Output the [x, y] coordinate of the center of the cell containing the given text.  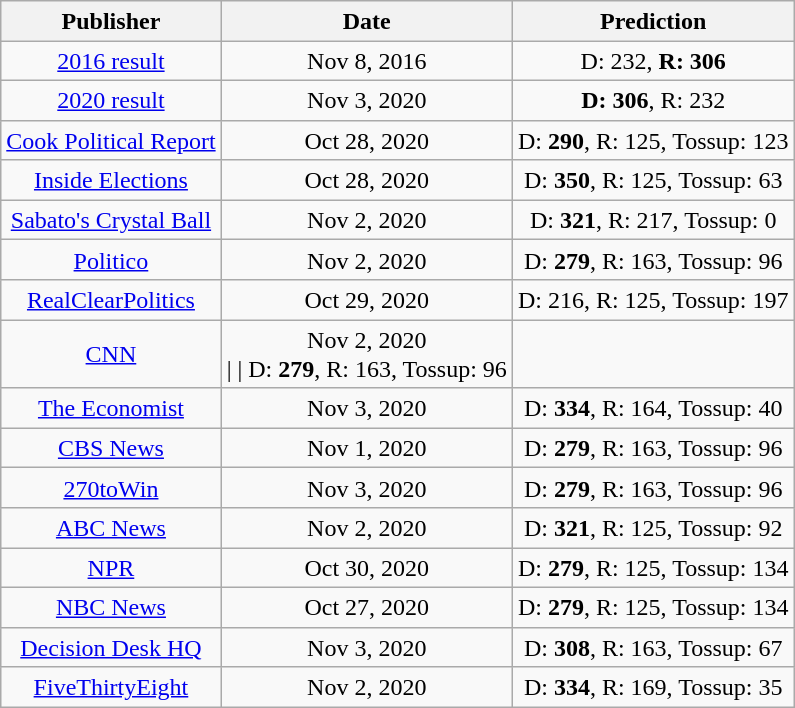
ABC News [111, 528]
Nov 1, 2020 [366, 448]
2020 result [111, 100]
Cook Political Report [111, 140]
CNN [111, 354]
D: 321, R: 125, Tossup: 92 [653, 528]
CBS News [111, 448]
Publisher [111, 21]
Oct 27, 2020 [366, 607]
Oct 30, 2020 [366, 568]
D: 306, R: 232 [653, 100]
NPR [111, 568]
D: 334, R: 164, Tossup: 40 [653, 408]
D: 321, R: 217, Tossup: 0 [653, 220]
2016 result [111, 61]
D: 232, R: 306 [653, 61]
RealClearPolitics [111, 300]
Sabato's Crystal Ball [111, 220]
Nov 8, 2016 [366, 61]
D: 308, R: 163, Tossup: 67 [653, 647]
Prediction [653, 21]
D: 334, R: 169, Tossup: 35 [653, 687]
D: 216, R: 125, Tossup: 197 [653, 300]
Politico [111, 260]
Oct 29, 2020 [366, 300]
Date [366, 21]
D: 290, R: 125, Tossup: 123 [653, 140]
Nov 2, 2020| | D: 279, R: 163, Tossup: 96 [366, 354]
270toWin [111, 488]
FiveThirtyEight [111, 687]
Decision Desk HQ [111, 647]
NBC News [111, 607]
D: 350, R: 125, Tossup: 63 [653, 180]
The Economist [111, 408]
Inside Elections [111, 180]
